Pinpoint the cell where the given text exists, returning its (X, Y) midpoint coordinate. 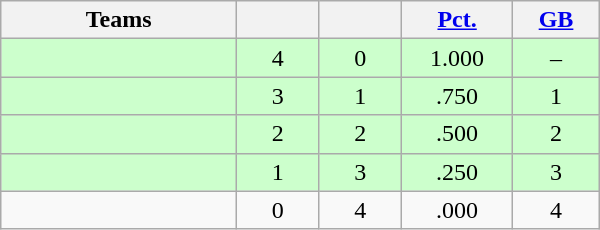
1.000 (456, 58)
.750 (456, 96)
Teams (119, 20)
GB (556, 20)
.000 (456, 210)
Pct. (456, 20)
.250 (456, 172)
– (556, 58)
.500 (456, 134)
